Scan for the cell matching the given text and deliver its (X, Y) coordinate at center. 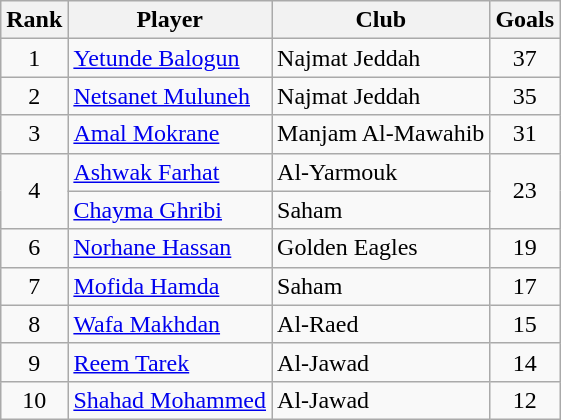
35 (525, 96)
Yetunde Balogun (170, 58)
Al-Yarmouk (381, 172)
7 (34, 286)
Manjam Al-Mawahib (381, 134)
9 (34, 362)
6 (34, 248)
1 (34, 58)
Amal Mokrane (170, 134)
Player (170, 20)
Club (381, 20)
Golden Eagles (381, 248)
3 (34, 134)
Al-Raed (381, 324)
Netsanet Muluneh (170, 96)
37 (525, 58)
10 (34, 400)
4 (34, 191)
Norhane Hassan (170, 248)
8 (34, 324)
Wafa Makhdan (170, 324)
Reem Tarek (170, 362)
Ashwak Farhat (170, 172)
14 (525, 362)
19 (525, 248)
Rank (34, 20)
Goals (525, 20)
Shahad Mohammed (170, 400)
Chayma Ghribi (170, 210)
Mofida Hamda (170, 286)
31 (525, 134)
2 (34, 96)
15 (525, 324)
12 (525, 400)
23 (525, 191)
17 (525, 286)
